Provide the [x, y] coordinate of the cell's center where the given text is located.  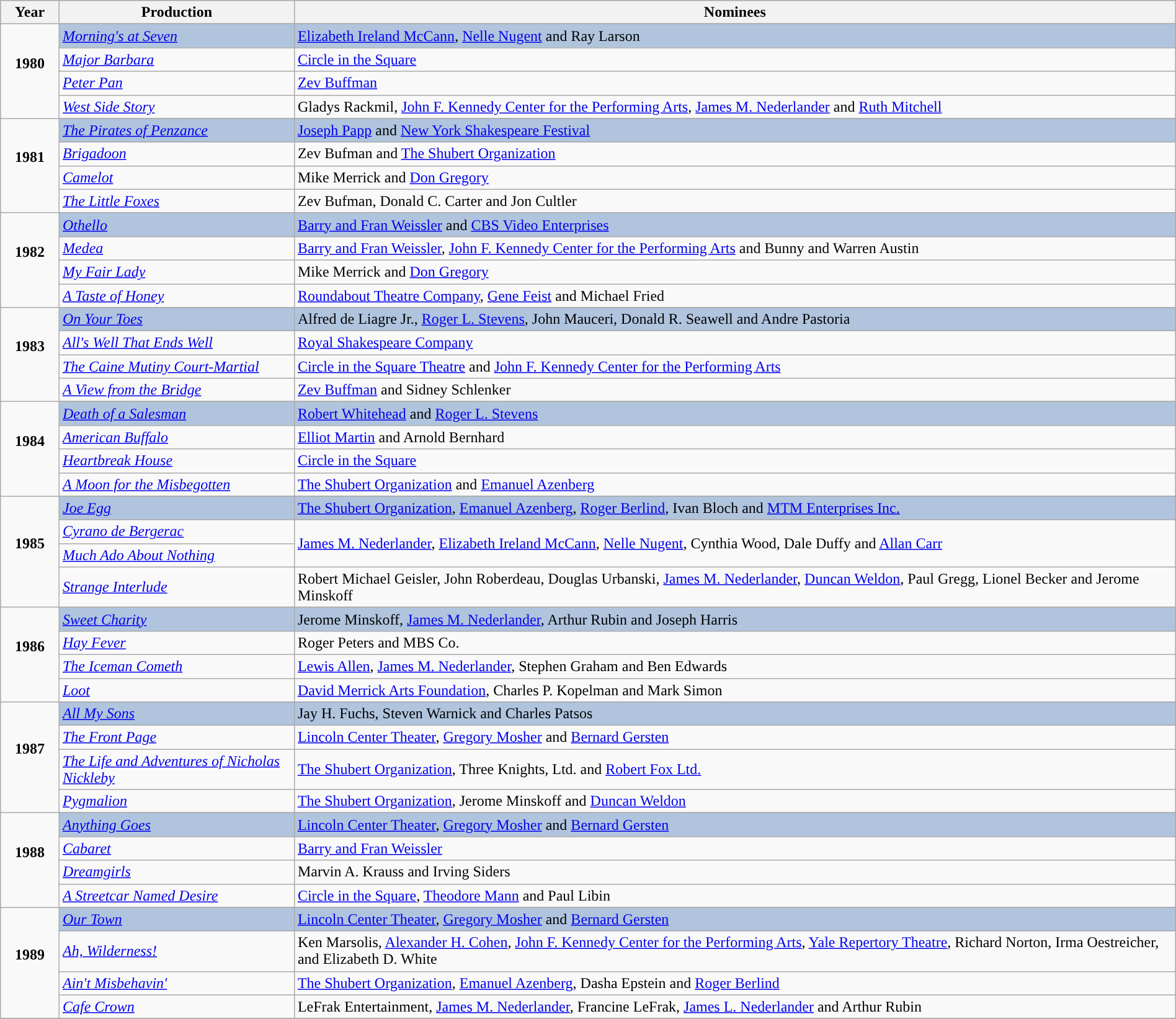
A Taste of Honey [176, 296]
Barry and Fran Weissler, John F. Kennedy Center for the Performing Arts and Bunny and Warren Austin [734, 248]
Robert Michael Geisler, John Roberdeau, Douglas Urbanski, James M. Nederlander, Duncan Weldon, Paul Gregg, Lionel Becker and Jerome Minskoff [734, 587]
Lewis Allen, James M. Nederlander, Stephen Graham and Ben Edwards [734, 666]
Strange Interlude [176, 587]
Royal Shakespeare Company [734, 343]
Circle in the Square Theatre and John F. Kennedy Center for the Performing Arts [734, 367]
Camelot [176, 177]
All's Well That Ends Well [176, 343]
James M. Nederlander, Elizabeth Ireland McCann, Nelle Nugent, Cynthia Wood, Dale Duffy and Allan Carr [734, 543]
Dreamgirls [176, 872]
The Little Foxes [176, 201]
Barry and Fran Weissler [734, 848]
The Shubert Organization, Emanuel Azenberg, Dasha Epstein and Roger Berlind [734, 983]
Sweet Charity [176, 619]
Hay Fever [176, 643]
American Buffalo [176, 437]
Our Town [176, 919]
Anything Goes [176, 825]
Much Ado About Nothing [176, 555]
1982 [30, 260]
Zev Buffman and Sidney Schlenker [734, 390]
The Shubert Organization and Emanuel Azenberg [734, 484]
Brigadoon [176, 154]
Zev Bufman and The Shubert Organization [734, 154]
West Side Story [176, 107]
Elliot Martin and Arnold Bernhard [734, 437]
Cyrano de Bergerac [176, 532]
1981 [30, 166]
Production [176, 12]
David Merrick Arts Foundation, Charles P. Kopelman and Mark Simon [734, 690]
Jerome Minskoff, James M. Nederlander, Arthur Rubin and Joseph Harris [734, 619]
Death of a Salesman [176, 414]
Morning's at Seven [176, 36]
1985 [30, 552]
The Shubert Organization, Three Knights, Ltd. and Robert Fox Ltd. [734, 769]
All My Sons [176, 714]
Zev Bufman, Donald C. Carter and Jon Cultler [734, 201]
LeFrak Entertainment, James M. Nederlander, Francine LeFrak, James L. Nederlander and Arthur Rubin [734, 1007]
Barry and Fran Weissler and CBS Video Enterprises [734, 225]
1987 [30, 758]
A Moon for the Misbegotten [176, 484]
Joseph Papp and New York Shakespeare Festival [734, 130]
Cafe Crown [176, 1007]
Marvin A. Krauss and Irving Siders [734, 872]
1989 [30, 963]
Alfred de Liagre Jr., Roger L. Stevens, John Mauceri, Donald R. Seawell and Andre Pastoria [734, 319]
Cabaret [176, 848]
Gladys Rackmil, John F. Kennedy Center for the Performing Arts, James M. Nederlander and Ruth Mitchell [734, 107]
A Streetcar Named Desire [176, 896]
Roger Peters and MBS Co. [734, 643]
The Caine Mutiny Court-Martial [176, 367]
Pygmalion [176, 801]
My Fair Lady [176, 272]
Major Barbara [176, 60]
Loot [176, 690]
Roundabout Theatre Company, Gene Feist and Michael Fried [734, 296]
1988 [30, 860]
1983 [30, 355]
Medea [176, 248]
Nominees [734, 12]
A View from the Bridge [176, 390]
1984 [30, 449]
The Shubert Organization, Jerome Minskoff and Duncan Weldon [734, 801]
Ain't Misbehavin' [176, 983]
On Your Toes [176, 319]
The Life and Adventures of Nicholas Nickleby [176, 769]
Elizabeth Ireland McCann, Nelle Nugent and Ray Larson [734, 36]
Circle in the Square, Theodore Mann and Paul Libin [734, 896]
The Pirates of Penzance [176, 130]
Othello [176, 225]
1986 [30, 654]
1980 [30, 71]
Ah, Wilderness! [176, 951]
Year [30, 12]
Peter Pan [176, 83]
The Front Page [176, 737]
Joe Egg [176, 508]
Jay H. Fuchs, Steven Warnick and Charles Patsos [734, 714]
The Shubert Organization, Emanuel Azenberg, Roger Berlind, Ivan Bloch and MTM Enterprises Inc. [734, 508]
The Iceman Cometh [176, 666]
Heartbreak House [176, 461]
Robert Whitehead and Roger L. Stevens [734, 414]
Zev Buffman [734, 83]
